Pinpoint the cell where the given text exists, returning its [X, Y] midpoint coordinate. 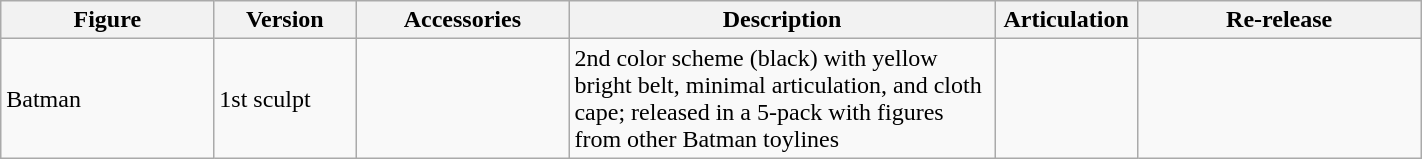
1st sculpt [285, 98]
Version [285, 20]
Re-release [1279, 20]
Figure [108, 20]
Articulation [1066, 20]
2nd color scheme (black) with yellow bright belt, minimal articulation, and cloth cape; released in a 5-pack with figures from other Batman toylines [782, 98]
Batman [108, 98]
Accessories [462, 20]
Description [782, 20]
